Find where the given text appears and provide that cell's center as [x, y] coordinate. 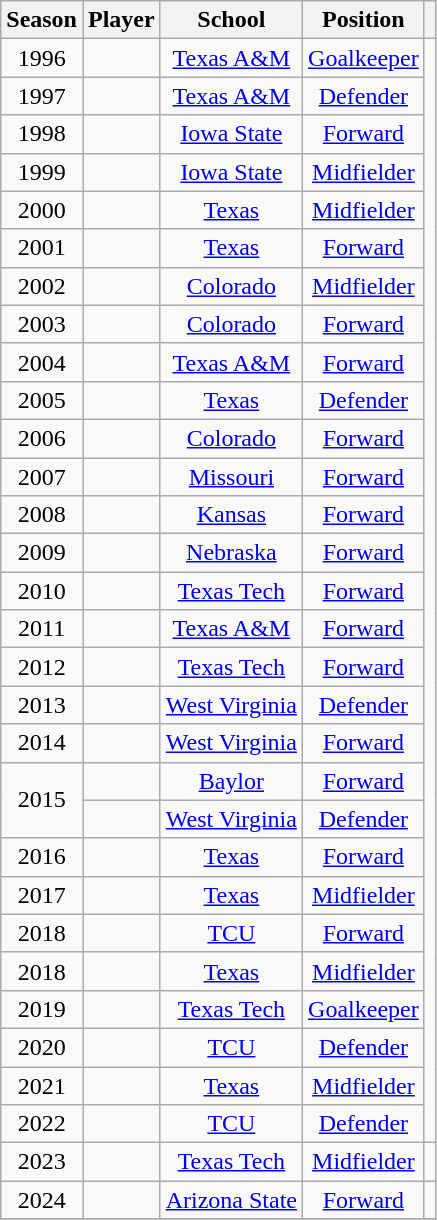
1997 [42, 96]
2009 [42, 553]
2007 [42, 477]
2024 [42, 1200]
2005 [42, 400]
2004 [42, 362]
Position [364, 20]
Arizona State [231, 1200]
Missouri [231, 477]
Player [121, 20]
2020 [42, 1047]
2003 [42, 324]
School [231, 20]
1998 [42, 134]
2017 [42, 895]
2000 [42, 210]
2011 [42, 629]
2013 [42, 705]
2008 [42, 515]
2010 [42, 591]
Kansas [231, 515]
Season [42, 20]
2016 [42, 857]
2022 [42, 1124]
2021 [42, 1085]
Nebraska [231, 553]
1996 [42, 58]
2023 [42, 1162]
Baylor [231, 781]
2015 [42, 800]
2019 [42, 1009]
2006 [42, 438]
1999 [42, 172]
2002 [42, 286]
2012 [42, 667]
2001 [42, 248]
2014 [42, 743]
